Return the [X, Y] coordinate for the center point of the cell that contains the specified text.  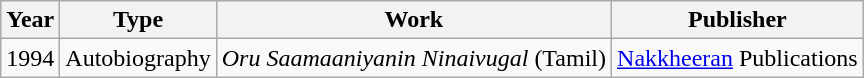
Year [30, 20]
Type [138, 20]
Nakkheeran Publications [738, 58]
Oru Saamaaniyanin Ninaivugal (Tamil) [414, 58]
Autobiography [138, 58]
Publisher [738, 20]
1994 [30, 58]
Work [414, 20]
